Capture the cell that displays the provided text and extract its [x, y] central coordinate. 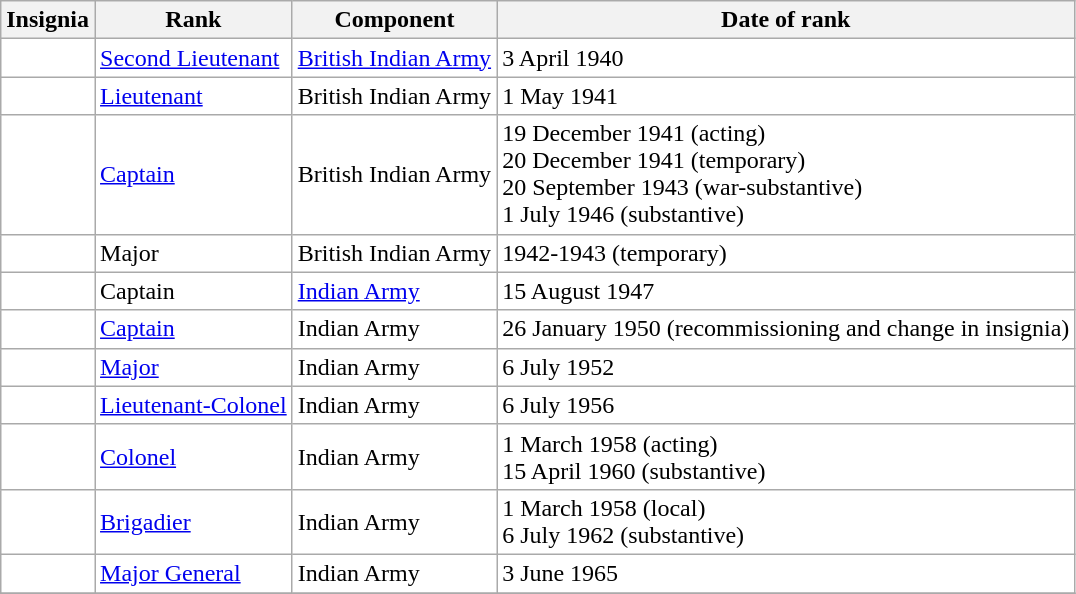
Lieutenant-Colonel [194, 405]
15 August 1947 [786, 291]
Insignia [48, 20]
Major General [194, 573]
Brigadier [194, 522]
Lieutenant [194, 96]
19 December 1941 (acting)20 December 1941 (temporary)20 September 1943 (war-substantive)1 July 1946 (substantive) [786, 174]
1 May 1941 [786, 96]
6 July 1956 [786, 405]
Second Lieutenant [194, 58]
3 April 1940 [786, 58]
1 March 1958 (acting)15 April 1960 (substantive) [786, 456]
3 June 1965 [786, 573]
1 March 1958 (local)6 July 1962 (substantive) [786, 522]
Colonel [194, 456]
1942-1943 (temporary) [786, 253]
Rank [194, 20]
Component [394, 20]
Date of rank [786, 20]
6 July 1952 [786, 367]
26 January 1950 (recommissioning and change in insignia) [786, 329]
